From the cell containing the given text, extract its center point as (x, y) coordinate. 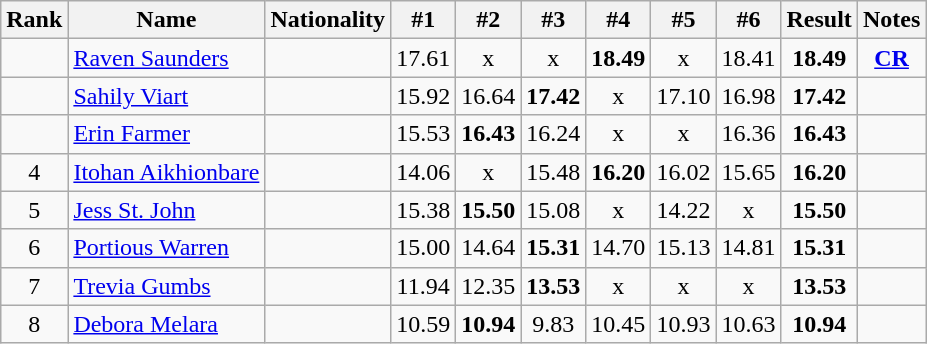
Trevia Gumbs (166, 286)
Jess St. John (166, 210)
#2 (488, 20)
Name (166, 20)
#3 (554, 20)
15.92 (424, 96)
7 (34, 286)
Nationality (328, 20)
Erin Farmer (166, 134)
Result (819, 20)
9.83 (554, 324)
Sahily Viart (166, 96)
Rank (34, 20)
10.63 (748, 324)
14.81 (748, 248)
5 (34, 210)
14.64 (488, 248)
11.94 (424, 286)
Portious Warren (166, 248)
16.24 (554, 134)
10.45 (618, 324)
17.10 (684, 96)
14.70 (618, 248)
16.36 (748, 134)
4 (34, 172)
10.93 (684, 324)
Debora Melara (166, 324)
16.02 (684, 172)
Raven Saunders (166, 58)
#6 (748, 20)
15.53 (424, 134)
15.48 (554, 172)
14.22 (684, 210)
12.35 (488, 286)
16.98 (748, 96)
8 (34, 324)
15.38 (424, 210)
15.13 (684, 248)
Itohan Aikhionbare (166, 172)
#5 (684, 20)
#4 (618, 20)
10.59 (424, 324)
17.61 (424, 58)
Notes (891, 20)
16.64 (488, 96)
18.41 (748, 58)
#1 (424, 20)
15.08 (554, 210)
6 (34, 248)
15.00 (424, 248)
14.06 (424, 172)
CR (891, 58)
15.65 (748, 172)
